Identify which cell holds the provided text, then report its [x, y] central coordinate. 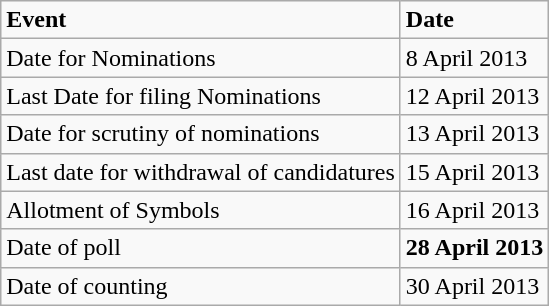
Date of counting [201, 286]
28 April 2013 [474, 248]
Last Date for filing Nominations [201, 96]
Allotment of Symbols [201, 210]
8 April 2013 [474, 58]
Date for Nominations [201, 58]
15 April 2013 [474, 172]
Date of poll [201, 248]
16 April 2013 [474, 210]
Date for scrutiny of nominations [201, 134]
30 April 2013 [474, 286]
12 April 2013 [474, 96]
Event [201, 20]
Date [474, 20]
Last date for withdrawal of candidatures [201, 172]
13 April 2013 [474, 134]
